For the text-containing cell, return its midpoint in (X, Y) coordinate format. 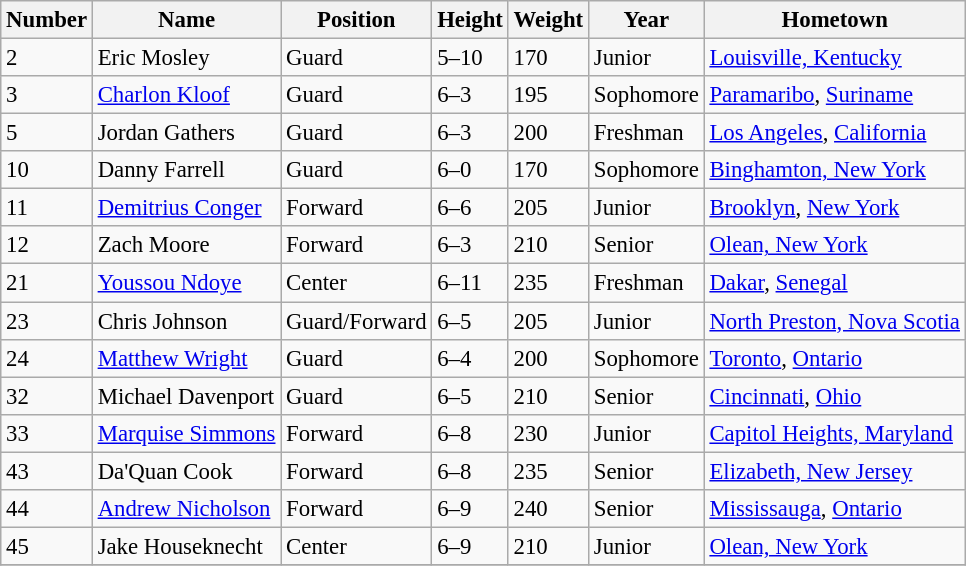
Hometown (834, 20)
Elizabeth, New Jersey (834, 471)
Guard/Forward (356, 321)
Chris Johnson (186, 321)
North Preston, Nova Scotia (834, 321)
Zach Moore (186, 245)
Louisville, Kentucky (834, 58)
5–10 (470, 58)
24 (47, 358)
Mississauga, Ontario (834, 509)
6–4 (470, 358)
12 (47, 245)
23 (47, 321)
Marquise Simmons (186, 433)
230 (548, 433)
44 (47, 509)
Capitol Heights, Maryland (834, 433)
6–6 (470, 208)
Dakar, Senegal (834, 283)
Brooklyn, New York (834, 208)
3 (47, 95)
Eric Mosley (186, 58)
240 (548, 509)
6–0 (470, 170)
Demitrius Conger (186, 208)
Danny Farrell (186, 170)
Matthew Wright (186, 358)
Year (646, 20)
195 (548, 95)
10 (47, 170)
Los Angeles, California (834, 133)
Cincinnati, Ohio (834, 396)
21 (47, 283)
32 (47, 396)
Paramaribo, Suriname (834, 95)
2 (47, 58)
45 (47, 546)
11 (47, 208)
Da'Quan Cook (186, 471)
Andrew Nicholson (186, 509)
Jake Houseknecht (186, 546)
Toronto, Ontario (834, 358)
Name (186, 20)
Position (356, 20)
Weight (548, 20)
Jordan Gathers (186, 133)
Number (47, 20)
Height (470, 20)
33 (47, 433)
6–11 (470, 283)
Youssou Ndoye (186, 283)
5 (47, 133)
43 (47, 471)
Binghamton, New York (834, 170)
Charlon Kloof (186, 95)
Michael Davenport (186, 396)
